Determine the [x, y] coordinate at the center of the cell enclosing the given text.  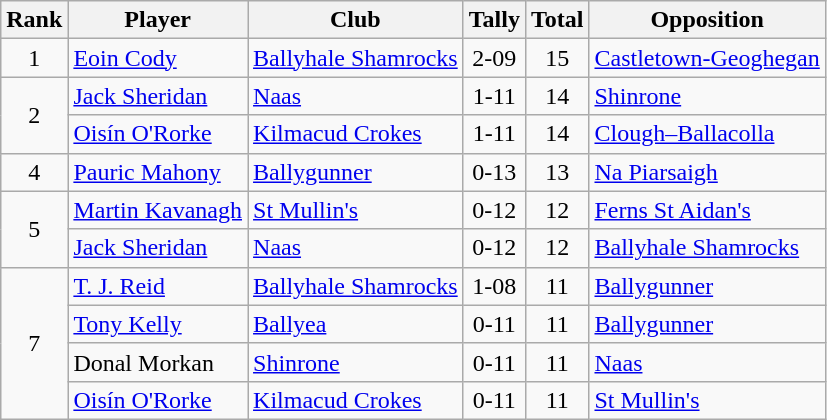
T. J. Reid [158, 286]
Martin Kavanagh [158, 210]
15 [557, 58]
Na Piarsaigh [707, 172]
4 [34, 172]
Tally [494, 20]
Total [557, 20]
1-08 [494, 286]
Pauric Mahony [158, 172]
Eoin Cody [158, 58]
7 [34, 343]
Tony Kelly [158, 324]
5 [34, 229]
Ballyea [356, 324]
0-13 [494, 172]
Donal Morkan [158, 362]
Player [158, 20]
1 [34, 58]
Clough–Ballacolla [707, 134]
13 [557, 172]
Club [356, 20]
2 [34, 115]
Ferns St Aidan's [707, 210]
Opposition [707, 20]
Rank [34, 20]
2-09 [494, 58]
Castletown-Geoghegan [707, 58]
